Scan for the cell matching the given text and deliver its (X, Y) coordinate at center. 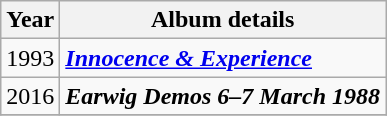
Year (30, 20)
Earwig Demos 6–7 March 1988 (223, 96)
Album details (223, 20)
2016 (30, 96)
1993 (30, 58)
Innocence & Experience (223, 58)
